Output the (x, y) coordinate of the center of the cell containing the given text.  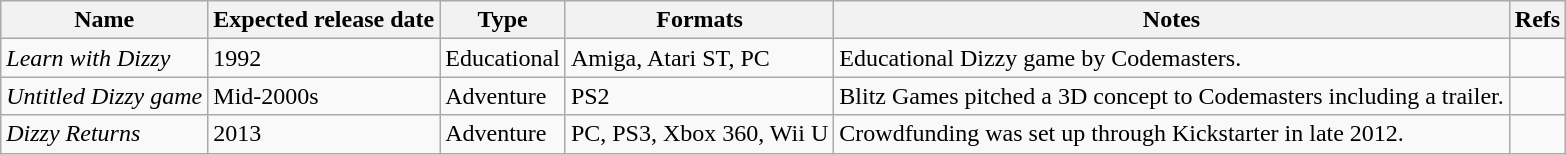
Refs (1537, 20)
Type (503, 20)
Name (104, 20)
Untitled Dizzy game (104, 96)
2013 (324, 134)
Blitz Games pitched a 3D concept to Codemasters including a trailer. (1172, 96)
Educational Dizzy game by Codemasters. (1172, 58)
PS2 (699, 96)
Educational (503, 58)
Amiga, Atari ST, PC (699, 58)
1992 (324, 58)
Formats (699, 20)
Dizzy Returns (104, 134)
Notes (1172, 20)
Expected release date (324, 20)
Learn with Dizzy (104, 58)
PC, PS3, Xbox 360, Wii U (699, 134)
Mid-2000s (324, 96)
Crowdfunding was set up through Kickstarter in late 2012. (1172, 134)
